Scan for the cell matching the given text and deliver its (x, y) coordinate at center. 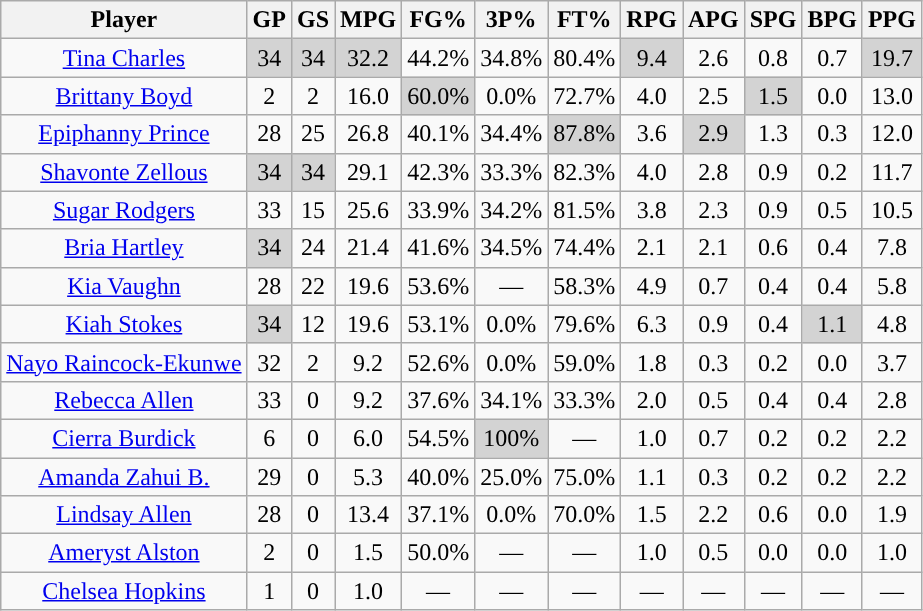
Rebecca Allen (124, 400)
42.3% (438, 172)
54.5% (438, 438)
2.0 (652, 400)
Kiah Stokes (124, 324)
75.0% (584, 477)
Lindsay Allen (124, 515)
GP (269, 20)
Chelsea Hopkins (124, 591)
19.7 (892, 58)
13.0 (892, 96)
6.3 (652, 324)
25 (312, 134)
33.9% (438, 210)
34.1% (512, 400)
40.0% (438, 477)
FT% (584, 20)
53.6% (438, 286)
21.4 (368, 248)
4.9 (652, 286)
80.4% (584, 58)
59.0% (584, 362)
52.6% (438, 362)
APG (713, 20)
3.8 (652, 210)
0.8 (773, 58)
24 (312, 248)
22 (312, 286)
29 (269, 477)
15 (312, 210)
Epiphanny Prince (124, 134)
BPG (832, 20)
60.0% (438, 96)
81.5% (584, 210)
53.1% (438, 324)
12 (312, 324)
GS (312, 20)
34.8% (512, 58)
34.2% (512, 210)
Nayo Raincock-Ekunwe (124, 362)
1 (269, 591)
2.3 (713, 210)
100% (512, 438)
29.1 (368, 172)
7.8 (892, 248)
79.6% (584, 324)
40.1% (438, 134)
2.5 (713, 96)
70.0% (584, 515)
11.7 (892, 172)
12.0 (892, 134)
87.8% (584, 134)
3P% (512, 20)
FG% (438, 20)
Shavonte Zellous (124, 172)
50.0% (438, 553)
37.6% (438, 400)
34.5% (512, 248)
1.9 (892, 515)
1.3 (773, 134)
10.5 (892, 210)
37.1% (438, 515)
6 (269, 438)
32 (269, 362)
58.3% (584, 286)
32.2 (368, 58)
26.8 (368, 134)
Ameryst Alston (124, 553)
13.4 (368, 515)
3.6 (652, 134)
SPG (773, 20)
16.0 (368, 96)
72.7% (584, 96)
Sugar Rodgers (124, 210)
25.6 (368, 210)
Tina Charles (124, 58)
5.8 (892, 286)
RPG (652, 20)
44.2% (438, 58)
1.8 (652, 362)
Kia Vaughn (124, 286)
PPG (892, 20)
74.4% (584, 248)
2.9 (713, 134)
Player (124, 20)
Cierra Burdick (124, 438)
Amanda Zahui B. (124, 477)
5.3 (368, 477)
41.6% (438, 248)
82.3% (584, 172)
MPG (368, 20)
3.7 (892, 362)
Brittany Boyd (124, 96)
34.4% (512, 134)
Bria Hartley (124, 248)
6.0 (368, 438)
2.6 (713, 58)
25.0% (512, 477)
4.8 (892, 324)
9.4 (652, 58)
